Capture the cell that displays the provided text and extract its [X, Y] central coordinate. 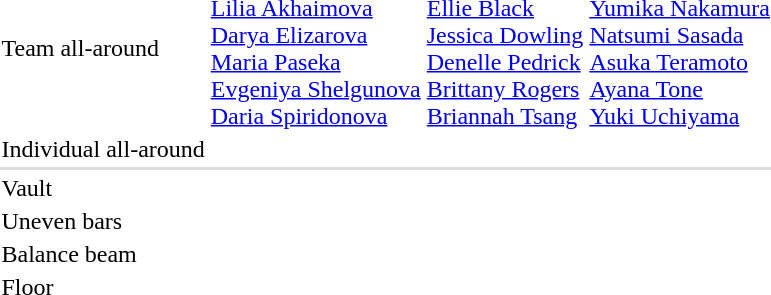
Uneven bars [103, 221]
Individual all-around [103, 149]
Balance beam [103, 254]
Vault [103, 188]
